Determine the [x, y] coordinate at the center of the cell enclosing the given text.  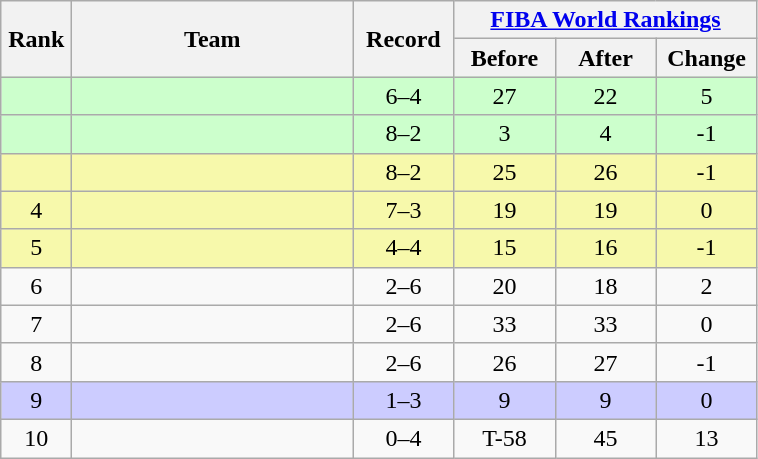
4–4 [404, 248]
6 [36, 286]
25 [504, 172]
Team [212, 39]
13 [706, 438]
8 [36, 362]
Record [404, 39]
7 [36, 324]
3 [504, 134]
10 [36, 438]
FIBA World Rankings [606, 20]
1–3 [404, 400]
6–4 [404, 96]
22 [606, 96]
20 [504, 286]
After [606, 58]
45 [606, 438]
T-58 [504, 438]
16 [606, 248]
Before [504, 58]
0–4 [404, 438]
Rank [36, 39]
15 [504, 248]
7–3 [404, 210]
Change [706, 58]
18 [606, 286]
2 [706, 286]
